Extract the [X, Y] coordinate from the center of the cell holding the provided text.  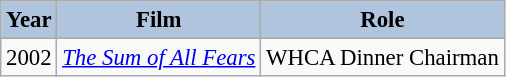
WHCA Dinner Chairman [382, 58]
2002 [29, 58]
Film [159, 20]
The Sum of All Fears [159, 58]
Year [29, 20]
Role [382, 20]
